Detect which cell encompasses the target text, then output its [x, y] center coordinate. 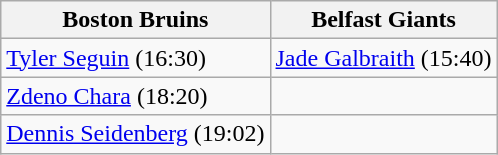
Boston Bruins [136, 20]
Dennis Seidenberg (19:02) [136, 134]
Zdeno Chara (18:20) [136, 96]
Belfast Giants [384, 20]
Jade Galbraith (15:40) [384, 58]
Tyler Seguin (16:30) [136, 58]
